Capture the cell that displays the provided text and extract its [x, y] central coordinate. 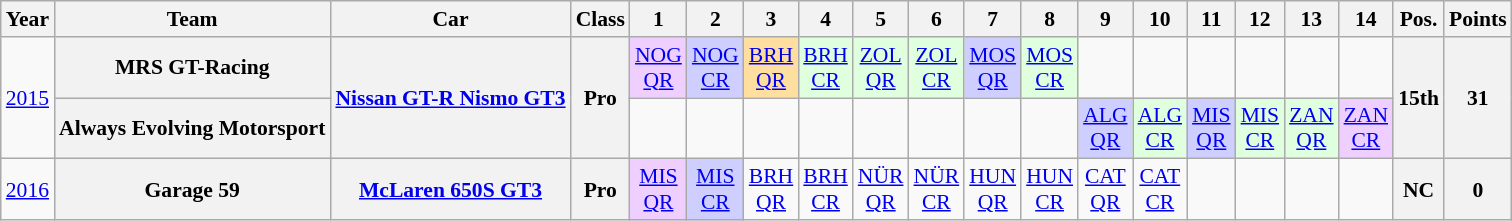
HUNQR [992, 190]
3 [772, 19]
0 [1478, 190]
ALGCR [1160, 128]
CATCR [1160, 190]
14 [1366, 19]
MOSCR [1050, 68]
Year [28, 19]
10 [1160, 19]
4 [826, 19]
ZOLQR [881, 68]
Garage 59 [192, 190]
Car [450, 19]
9 [1105, 19]
Pos. [1418, 19]
8 [1050, 19]
ZANQR [1311, 128]
2016 [28, 190]
ZANCR [1366, 128]
2015 [28, 98]
2 [716, 19]
15th [1418, 98]
6 [937, 19]
CATQR [1105, 190]
NOGQR [658, 68]
NÜRQR [881, 190]
5 [881, 19]
Class [600, 19]
HUNCR [1050, 190]
MRS GT-Racing [192, 68]
MOSQR [992, 68]
Points [1478, 19]
NC [1418, 190]
Nissan GT-R Nismo GT3 [450, 98]
NÜRCR [937, 190]
ALGQR [1105, 128]
ZOLCR [937, 68]
31 [1478, 98]
1 [658, 19]
McLaren 650S GT3 [450, 190]
11 [1212, 19]
12 [1260, 19]
Team [192, 19]
13 [1311, 19]
Always Evolving Motorsport [192, 128]
NOGCR [716, 68]
7 [992, 19]
